From the cell containing the given text, extract its center point as (X, Y) coordinate. 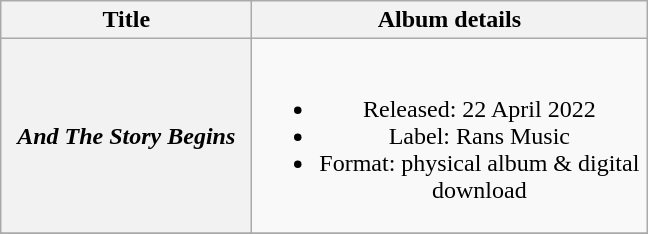
Released: 22 April 2022Label: Rans MusicFormat: physical album & digital download (450, 136)
And The Story Begins (126, 136)
Title (126, 20)
Album details (450, 20)
